Find where the given text appears and provide that cell's center as [X, Y] coordinate. 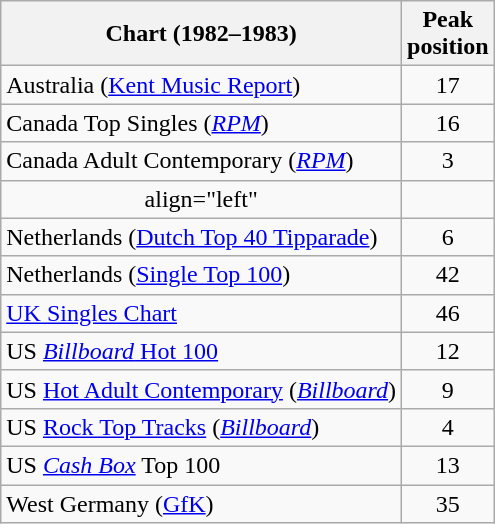
17 [448, 85]
42 [448, 275]
4 [448, 427]
6 [448, 237]
Canada Top Singles (RPM) [202, 123]
US Hot Adult Contemporary (Billboard) [202, 389]
Peakposition [448, 34]
West Germany (GfK) [202, 503]
9 [448, 389]
Chart (1982–1983) [202, 34]
align="left" [202, 199]
13 [448, 465]
Canada Adult Contemporary (RPM) [202, 161]
16 [448, 123]
Netherlands (Dutch Top 40 Tipparade) [202, 237]
35 [448, 503]
3 [448, 161]
Netherlands (Single Top 100) [202, 275]
46 [448, 313]
Australia (Kent Music Report) [202, 85]
US Cash Box Top 100 [202, 465]
US Rock Top Tracks (Billboard) [202, 427]
US Billboard Hot 100 [202, 351]
12 [448, 351]
UK Singles Chart [202, 313]
